Provide the [X, Y] coordinate of the cell's center where the given text is located.  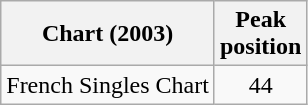
44 [260, 85]
Peakposition [260, 34]
French Singles Chart [108, 85]
Chart (2003) [108, 34]
